Pinpoint the cell where the given text exists, returning its (x, y) midpoint coordinate. 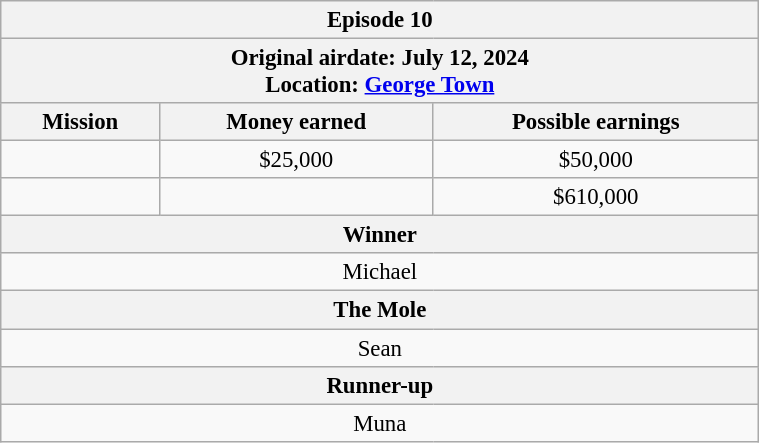
Muna (380, 423)
Sean (380, 347)
Michael (380, 272)
$25,000 (296, 160)
The Mole (380, 310)
Mission (80, 122)
Money earned (296, 122)
Episode 10 (380, 20)
Runner-up (380, 385)
$50,000 (596, 160)
Original airdate: July 12, 2024Location: George Town (380, 70)
Possible earnings (596, 122)
$610,000 (596, 197)
Winner (380, 235)
